Return the (X, Y) coordinate for the center point of the cell that contains the specified text.  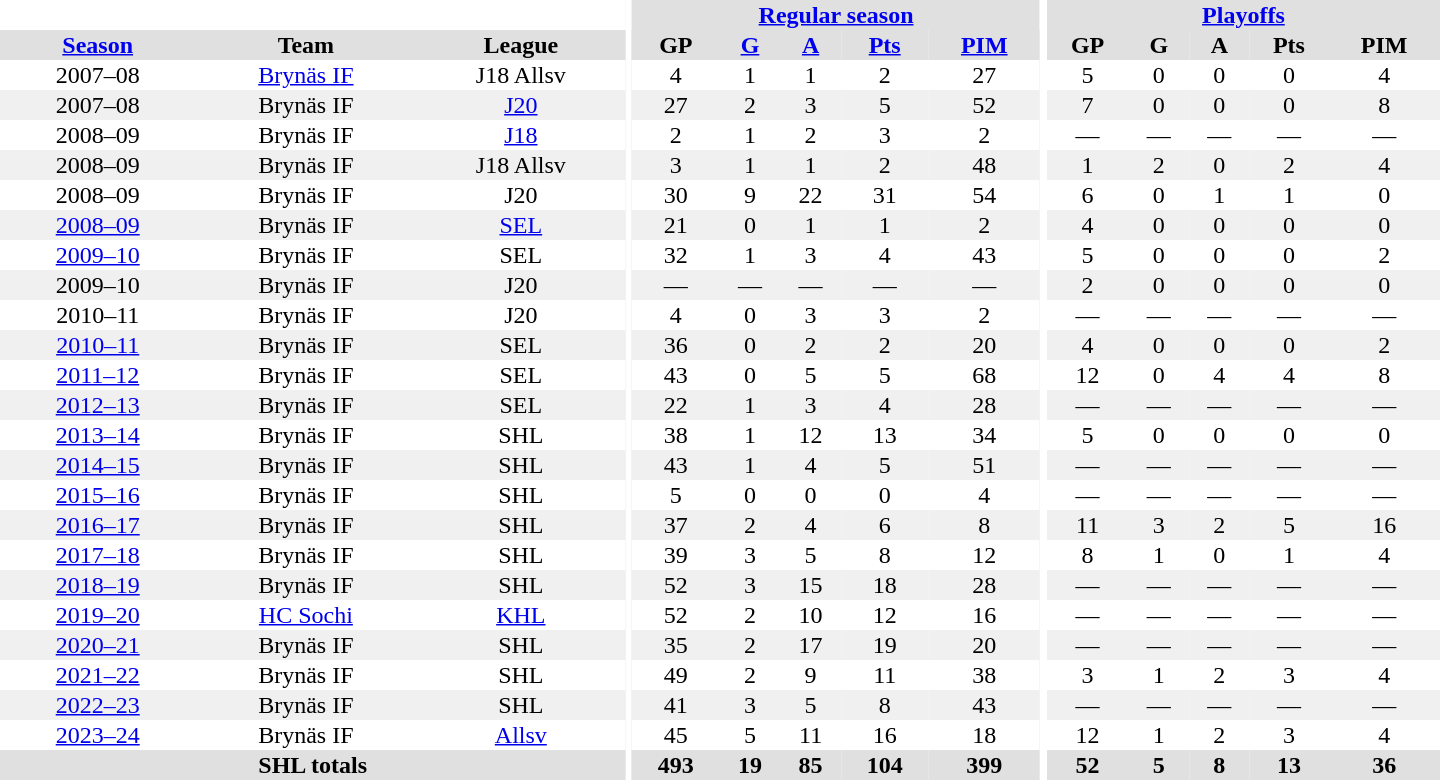
Season (98, 45)
Team (306, 45)
2013–14 (98, 435)
2014–15 (98, 465)
10 (810, 615)
35 (676, 645)
Regular season (836, 15)
48 (985, 165)
85 (810, 765)
HC Sochi (306, 615)
7 (1088, 105)
17 (810, 645)
Allsv (520, 735)
41 (676, 705)
League (520, 45)
2022–23 (98, 705)
49 (676, 675)
30 (676, 195)
2015–16 (98, 495)
2020–21 (98, 645)
2023–24 (98, 735)
45 (676, 735)
104 (885, 765)
J18 (520, 135)
37 (676, 525)
Playoffs (1244, 15)
32 (676, 255)
34 (985, 435)
21 (676, 225)
2016–17 (98, 525)
SHL totals (312, 765)
68 (985, 375)
KHL (520, 615)
31 (885, 195)
399 (985, 765)
2011–12 (98, 375)
2018–19 (98, 585)
493 (676, 765)
2021–22 (98, 675)
54 (985, 195)
2019–20 (98, 615)
15 (810, 585)
2017–18 (98, 555)
39 (676, 555)
2012–13 (98, 405)
51 (985, 465)
